Search for the cell housing the specified text and yield its [x, y] center coordinate. 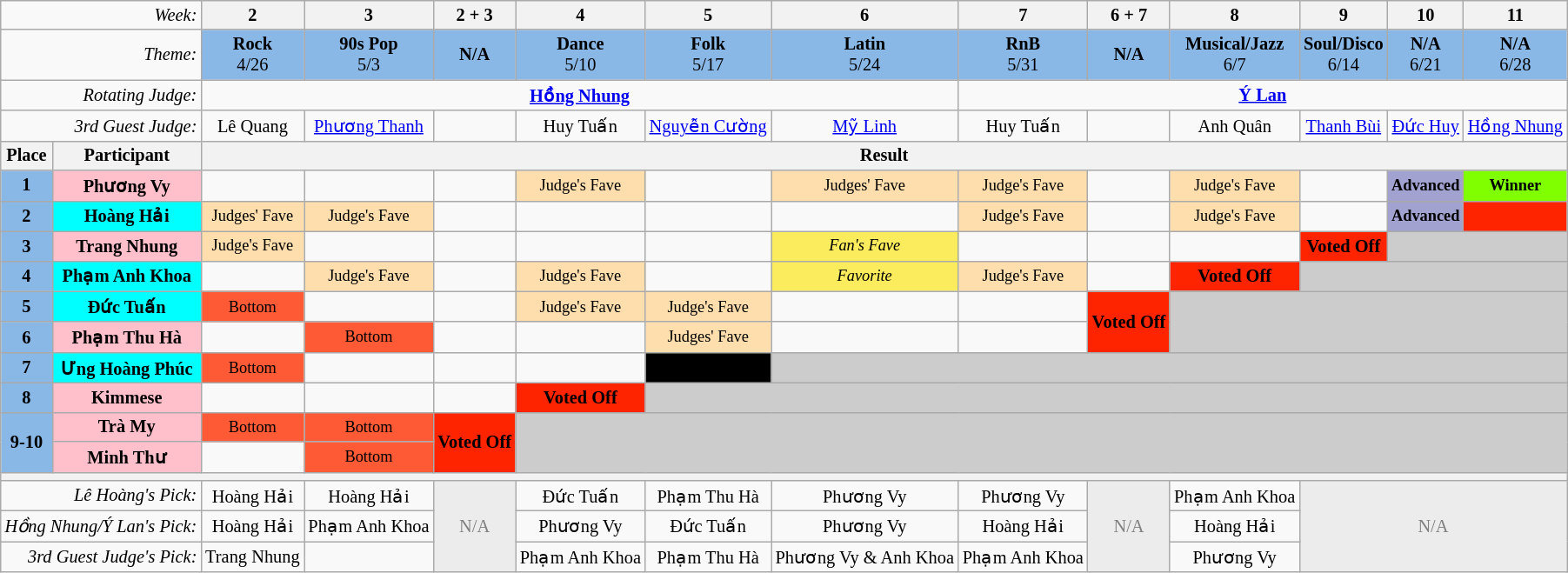
Participant [127, 156]
10 [1426, 15]
Fan's Fave [864, 246]
Ý Lan [1263, 96]
Ưng Hoàng Phúc [127, 367]
2 + 3 [474, 15]
Đức Huy [1426, 125]
N/A 6/28 [1515, 55]
Withdrew [708, 367]
Place [26, 156]
Lê Hoàng's Pick: [101, 496]
Dance 5/10 [581, 55]
Soul/Disco 6/14 [1343, 55]
Rotating Judge: [101, 96]
Week: [101, 15]
11 [1515, 15]
RnB 5/31 [1023, 55]
N/A 6/21 [1426, 55]
3rd Guest Judge's Pick: [101, 556]
Rock 4/26 [252, 55]
Musical/Jazz 6/7 [1235, 55]
9-10 [26, 442]
Thanh Bùi [1343, 125]
9 [1343, 15]
Nguyễn Cường [708, 125]
Winner [1515, 186]
6 + 7 [1129, 15]
Lê Quang [252, 125]
Mỹ Linh [864, 125]
Latin 5/24 [864, 55]
1 [26, 186]
Anh Quân [1235, 125]
Phương Thanh [369, 125]
Hồng Nhung/Ý Lan's Pick: [101, 527]
Kimmese [127, 397]
Result [884, 156]
Theme: [101, 55]
Minh Thư [127, 457]
Trà My [127, 427]
Favorite [864, 277]
90s Pop 5/3 [369, 55]
Phương Vy & Anh Khoa [864, 556]
Folk 5/17 [708, 55]
3rd Guest Judge: [101, 125]
